Locate the cell with the specified text and output its (x, y) center coordinate. 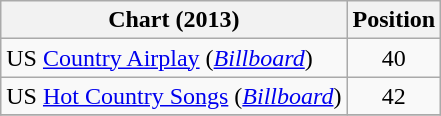
Position (394, 20)
42 (394, 96)
Chart (2013) (174, 20)
US Hot Country Songs (Billboard) (174, 96)
40 (394, 58)
US Country Airplay (Billboard) (174, 58)
